Provide the [X, Y] coordinate of the cell's center where the given text is located.  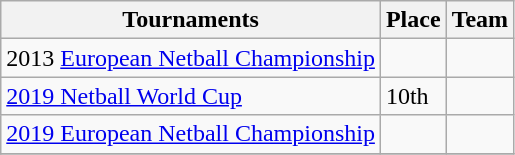
Team [480, 20]
10th [413, 96]
Place [413, 20]
2019 Netball World Cup [191, 96]
Tournaments [191, 20]
2019 European Netball Championship [191, 134]
2013 European Netball Championship [191, 58]
